Search for the cell housing the specified text and yield its [x, y] center coordinate. 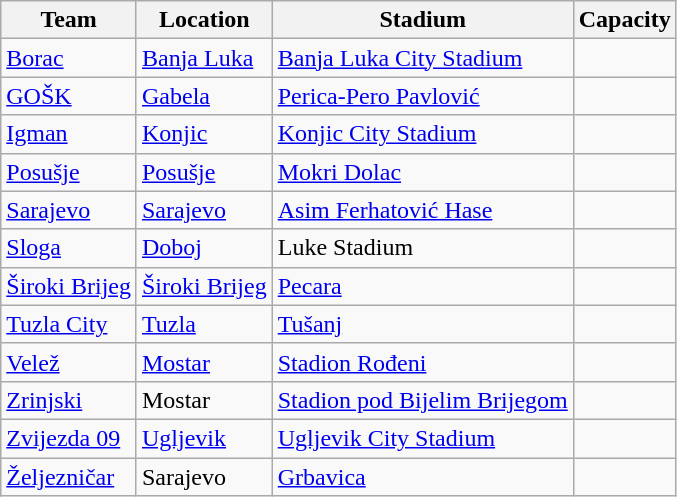
GOŠK [69, 96]
Stadion pod Bijelim Brijegom [422, 400]
Željezničar [69, 477]
Igman [69, 134]
Pecara [422, 286]
Banja Luka [204, 58]
Tušanj [422, 324]
Banja Luka City Stadium [422, 58]
Borac [69, 58]
Ugljevik City Stadium [422, 438]
Location [204, 20]
Tuzla City [69, 324]
Velež [69, 362]
Grbavica [422, 477]
Konjic City Stadium [422, 134]
Zvijezda 09 [69, 438]
Konjic [204, 134]
Perica-Pero Pavlović [422, 96]
Capacity [624, 20]
Stadion Rođeni [422, 362]
Sloga [69, 248]
Team [69, 20]
Doboj [204, 248]
Mokri Dolac [422, 172]
Asim Ferhatović Hase [422, 210]
Stadium [422, 20]
Ugljevik [204, 438]
Zrinjski [69, 400]
Gabela [204, 96]
Luke Stadium [422, 248]
Tuzla [204, 324]
